Locate the cell with the specified text and output its (X, Y) center coordinate. 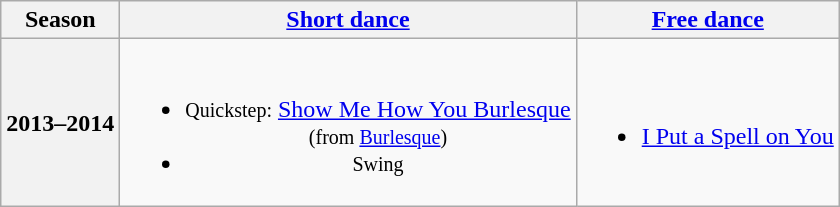
I Put a Spell on You (708, 122)
Quickstep: Show Me How You Burlesque (from Burlesque) Swing (348, 122)
2013–2014 (60, 122)
Season (60, 20)
Free dance (708, 20)
Short dance (348, 20)
